Detect which cell encompasses the target text, then output its (x, y) center coordinate. 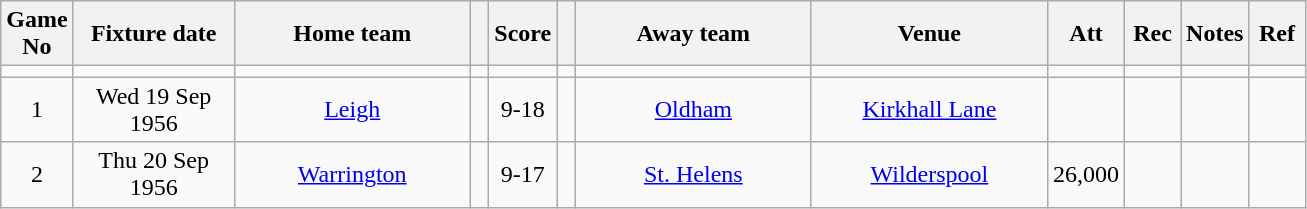
St. Helens (693, 174)
9-17 (523, 174)
Kirkhall Lane (929, 110)
2 (37, 174)
Rec (1153, 34)
Oldham (693, 110)
Away team (693, 34)
Home team (352, 34)
1 (37, 110)
Thu 20 Sep 1956 (154, 174)
Score (523, 34)
Wed 19 Sep 1956 (154, 110)
Att (1086, 34)
Notes (1215, 34)
Game No (37, 34)
26,000 (1086, 174)
Venue (929, 34)
9-18 (523, 110)
Wilderspool (929, 174)
Ref (1277, 34)
Fixture date (154, 34)
Warrington (352, 174)
Leigh (352, 110)
